Pinpoint the cell where the given text exists, returning its [x, y] midpoint coordinate. 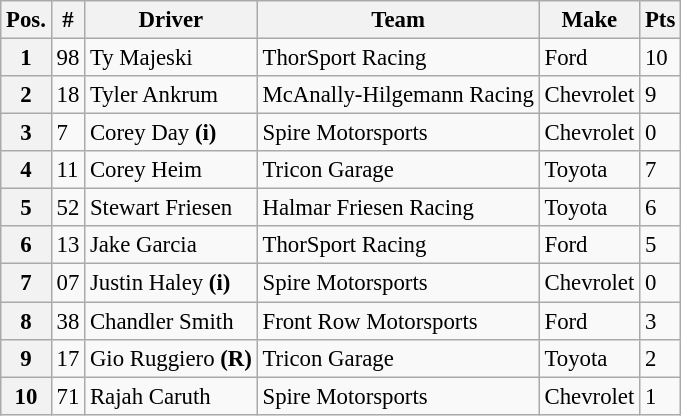
Make [589, 20]
Justin Haley (i) [172, 283]
52 [68, 208]
11 [68, 170]
Tyler Ankrum [172, 95]
Driver [172, 20]
07 [68, 283]
Team [398, 20]
Ty Majeski [172, 58]
Stewart Friesen [172, 208]
17 [68, 358]
71 [68, 396]
McAnally-Hilgemann Racing [398, 95]
Corey Day (i) [172, 133]
Jake Garcia [172, 245]
Gio Ruggiero (R) [172, 358]
Halmar Friesen Racing [398, 208]
Rajah Caruth [172, 396]
4 [26, 170]
Corey Heim [172, 170]
Chandler Smith [172, 321]
Pos. [26, 20]
Pts [660, 20]
# [68, 20]
8 [26, 321]
98 [68, 58]
18 [68, 95]
Front Row Motorsports [398, 321]
38 [68, 321]
13 [68, 245]
